Return the (x, y) coordinate for the center point of the cell that contains the specified text.  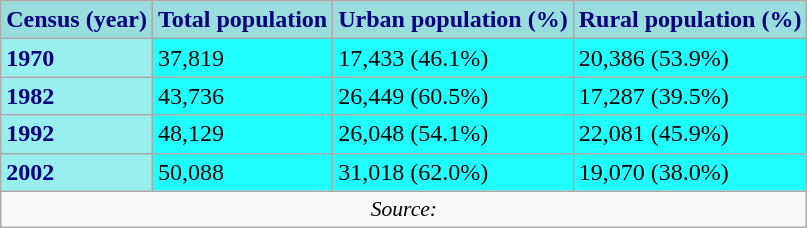
Source: (404, 209)
1992 (77, 134)
17,433 (46.1%) (453, 58)
37,819 (242, 58)
Urban population (%) (453, 20)
26,449 (60.5%) (453, 96)
17,287 (39.5%) (690, 96)
Census (year) (77, 20)
Total population (242, 20)
22,081 (45.9%) (690, 134)
26,048 (54.1%) (453, 134)
Rural population (%) (690, 20)
1970 (77, 58)
31,018 (62.0%) (453, 172)
2002 (77, 172)
43,736 (242, 96)
19,070 (38.0%) (690, 172)
50,088 (242, 172)
20,386 (53.9%) (690, 58)
1982 (77, 96)
48,129 (242, 134)
